For the text-containing cell, return its midpoint in [x, y] coordinate format. 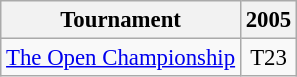
Tournament [121, 20]
2005 [268, 20]
The Open Championship [121, 58]
T23 [268, 58]
